Find where the given text appears and provide that cell's center as [x, y] coordinate. 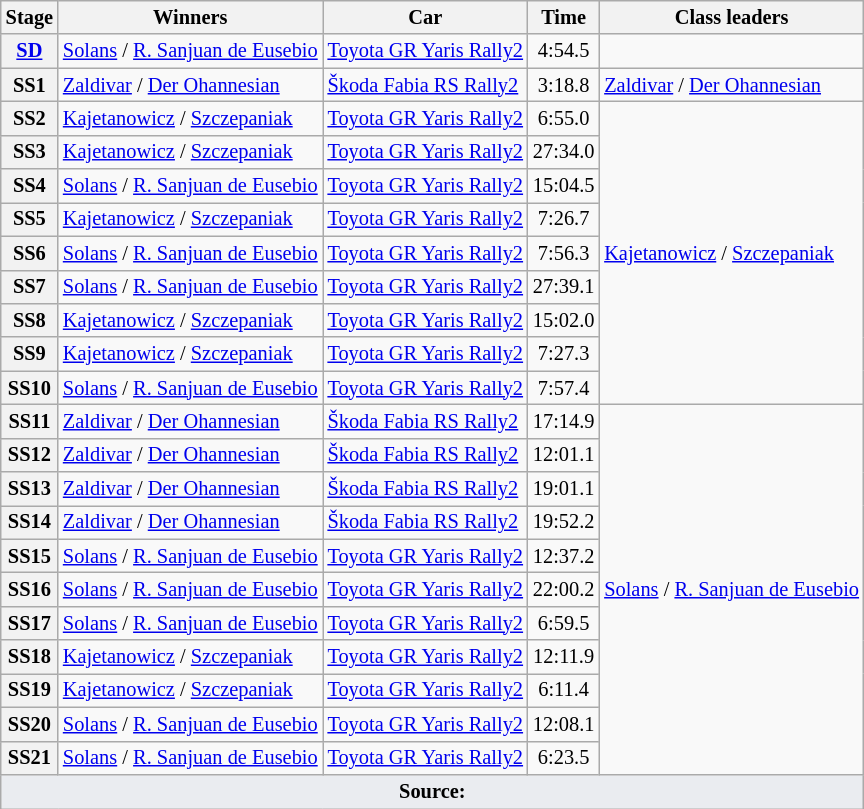
12:01.1 [564, 455]
22:00.2 [564, 589]
SS10 [30, 388]
Time [564, 17]
19:52.2 [564, 522]
7:27.3 [564, 354]
6:55.0 [564, 118]
12:08.1 [564, 724]
15:04.5 [564, 186]
7:26.7 [564, 219]
7:57.4 [564, 388]
Winners [190, 17]
19:01.1 [564, 489]
27:39.1 [564, 287]
27:34.0 [564, 152]
SS12 [30, 455]
4:54.5 [564, 51]
SS2 [30, 118]
Stage [30, 17]
SS4 [30, 186]
6:11.4 [564, 690]
17:14.9 [564, 421]
SS8 [30, 320]
SS20 [30, 724]
SS14 [30, 522]
6:59.5 [564, 623]
12:11.9 [564, 657]
SS17 [30, 623]
SS3 [30, 152]
SS19 [30, 690]
Car [426, 17]
6:23.5 [564, 758]
SS1 [30, 85]
SS21 [30, 758]
SS16 [30, 589]
Class leaders [732, 17]
12:37.2 [564, 556]
SS13 [30, 489]
SS15 [30, 556]
SS6 [30, 253]
15:02.0 [564, 320]
SS5 [30, 219]
SS11 [30, 421]
SS18 [30, 657]
Source: [432, 791]
7:56.3 [564, 253]
SS7 [30, 287]
SD [30, 51]
3:18.8 [564, 85]
SS9 [30, 354]
